From the cell containing the given text, extract its center point as [x, y] coordinate. 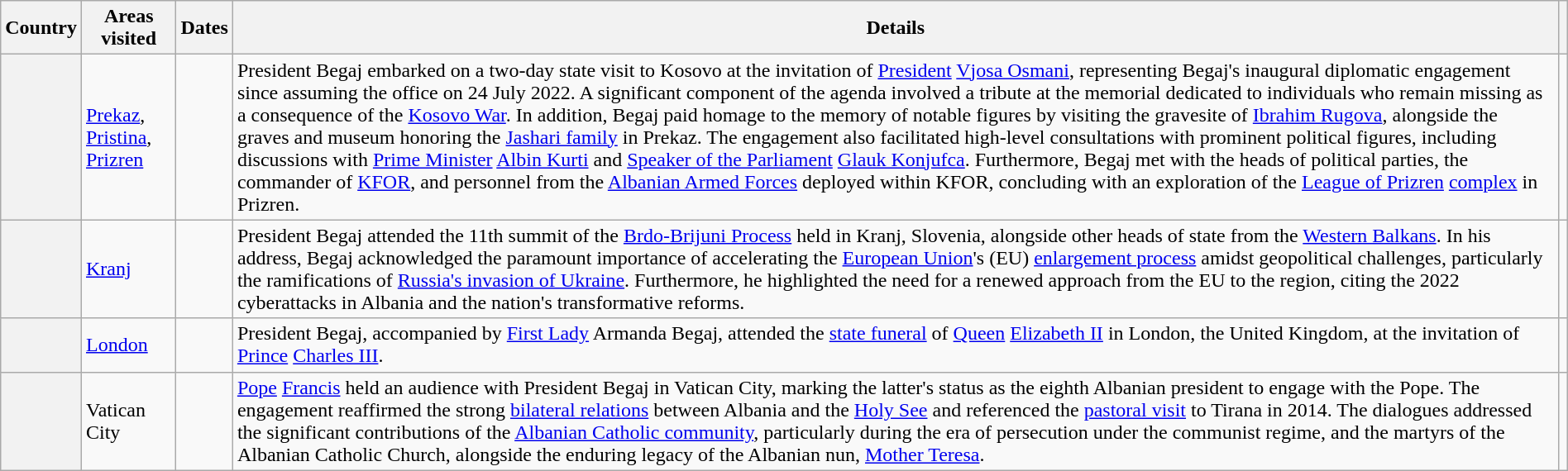
Dates [204, 28]
Details [895, 28]
Country [41, 28]
Vatican City [128, 421]
Prekaz, Pristina, Prizren [128, 137]
London [128, 345]
Kranj [128, 269]
Areas visited [128, 28]
